Provide the [X, Y] coordinate of the cell's center where the given text is located.  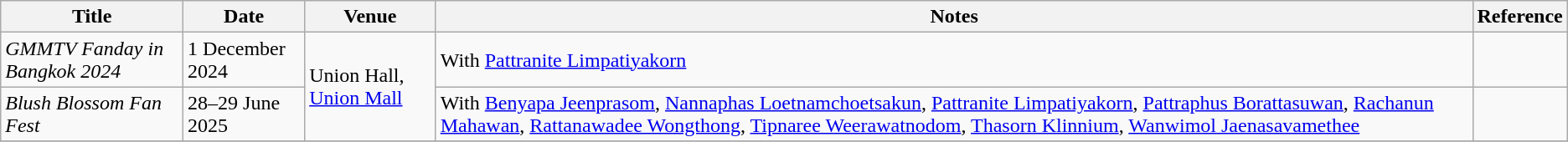
28–29 June 2025 [245, 114]
With Pattranite Limpatiyakorn [954, 60]
Title [92, 17]
Venue [370, 17]
Notes [954, 17]
Blush Blossom Fan Fest [92, 114]
Reference [1519, 17]
Date [245, 17]
Union Hall, Union Mall [370, 87]
1 December 2024 [245, 60]
GMMTV Fanday in Bangkok 2024 [92, 60]
